Scan for the cell matching the given text and deliver its [x, y] coordinate at center. 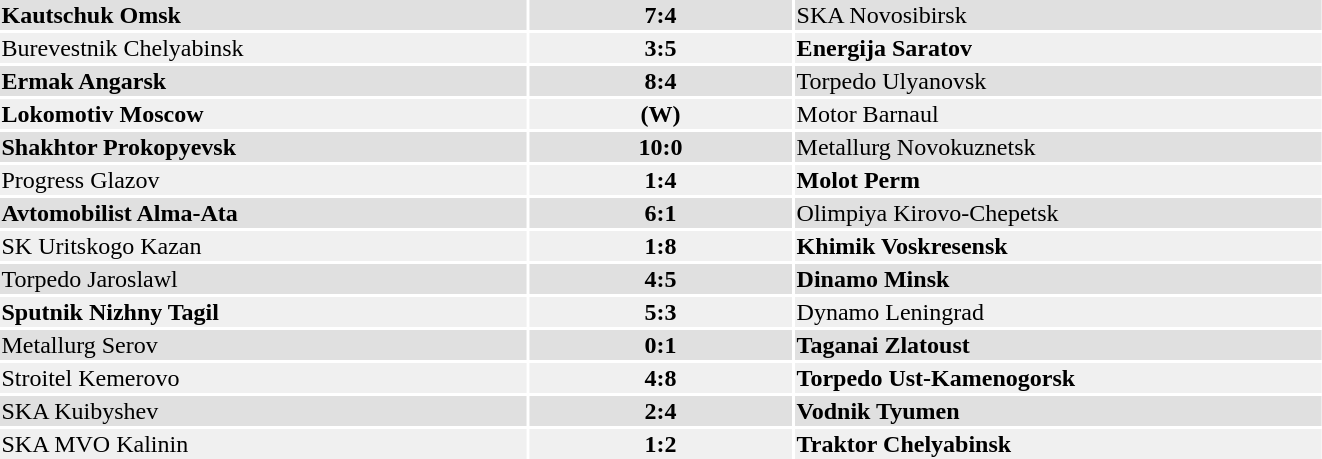
Metallurg Novokuznetsk [1058, 147]
Kautschuk Omsk [263, 15]
0:1 [660, 345]
SKA Kuibyshev [263, 411]
(W) [660, 114]
7:4 [660, 15]
Olimpiya Kirovo-Chepetsk [1058, 213]
4:5 [660, 279]
Energija Saratov [1058, 48]
6:1 [660, 213]
Torpedo Ust-Kamenogorsk [1058, 378]
Taganai Zlatoust [1058, 345]
10:0 [660, 147]
1:4 [660, 180]
Molot Perm [1058, 180]
Shakhtor Prokopyevsk [263, 147]
SKA Novosibirsk [1058, 15]
Lokomotiv Moscow [263, 114]
Stroitel Kemerovo [263, 378]
Torpedo Ulyanovsk [1058, 81]
Khimik Voskresensk [1058, 246]
Traktor Chelyabinsk [1058, 444]
8:4 [660, 81]
Dynamo Leningrad [1058, 312]
Progress Glazov [263, 180]
1:2 [660, 444]
Avtomobilist Alma-Ata [263, 213]
Ermak Angarsk [263, 81]
SKA MVO Kalinin [263, 444]
Motor Barnaul [1058, 114]
2:4 [660, 411]
3:5 [660, 48]
4:8 [660, 378]
Burevestnik Chelyabinsk [263, 48]
1:8 [660, 246]
Sputnik Nizhny Tagil [263, 312]
Metallurg Serov [263, 345]
Dinamo Minsk [1058, 279]
Vodnik Tyumen [1058, 411]
SK Uritskogo Kazan [263, 246]
Torpedo Jaroslawl [263, 279]
5:3 [660, 312]
